Return [x, y] of the center of cell containing provided text 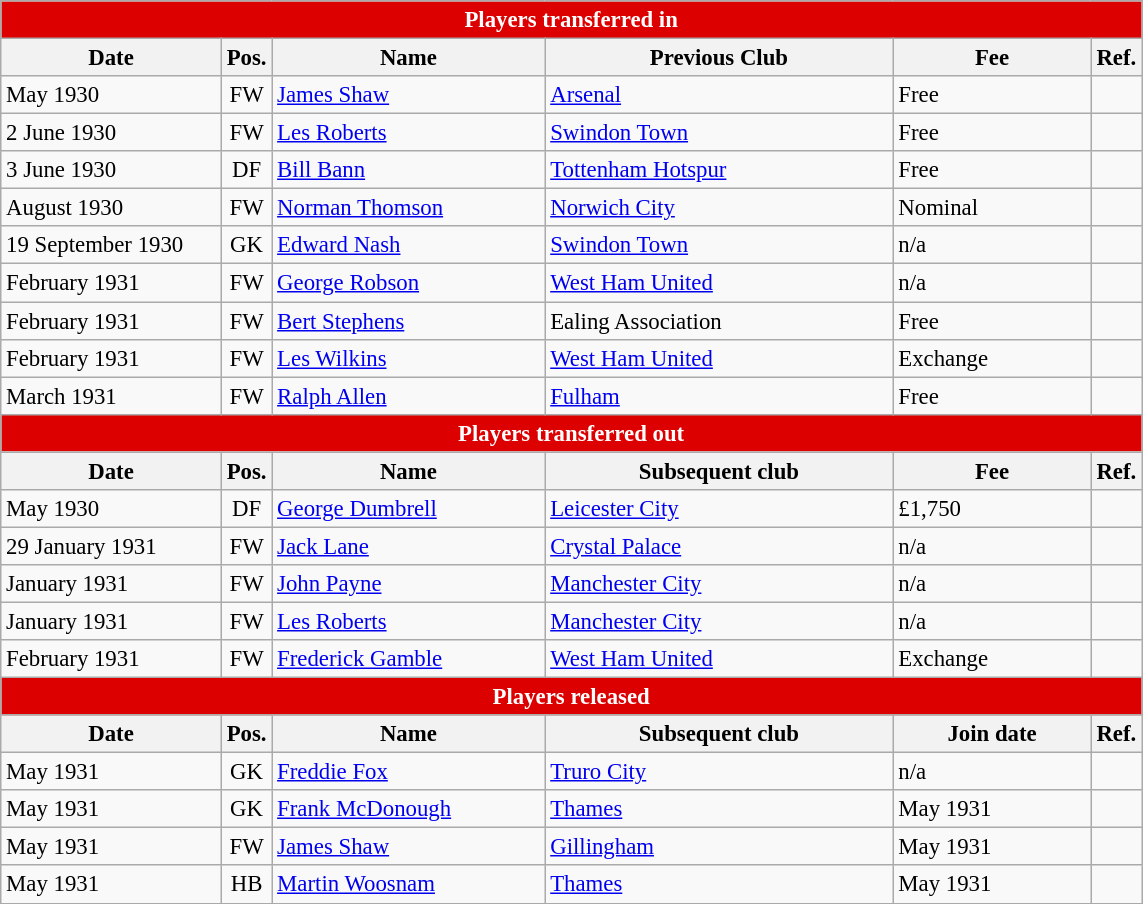
Edward Nash [408, 245]
Previous Club [719, 58]
2 June 1930 [112, 133]
Bert Stephens [408, 321]
George Robson [408, 283]
Fulham [719, 396]
Truro City [719, 772]
Ealing Association [719, 321]
Crystal Palace [719, 546]
Players transferred out [572, 433]
Ralph Allen [408, 396]
£1,750 [992, 509]
Frederick Gamble [408, 659]
August 1930 [112, 208]
3 June 1930 [112, 170]
Bill Bann [408, 170]
Gillingham [719, 847]
Les Wilkins [408, 358]
Tottenham Hotspur [719, 170]
Norman Thomson [408, 208]
Nominal [992, 208]
Jack Lane [408, 546]
Players released [572, 697]
Leicester City [719, 509]
Players transferred in [572, 20]
Martin Woosnam [408, 885]
Freddie Fox [408, 772]
Norwich City [719, 208]
Join date [992, 734]
HB [246, 885]
19 September 1930 [112, 245]
March 1931 [112, 396]
29 January 1931 [112, 546]
Frank McDonough [408, 809]
Arsenal [719, 95]
John Payne [408, 584]
George Dumbrell [408, 509]
